Locate the cell with the specified text and output its [X, Y] center coordinate. 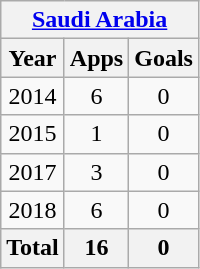
2014 [33, 96]
Apps [96, 58]
3 [96, 172]
Saudi Arabia [100, 20]
16 [96, 248]
Total [33, 248]
2018 [33, 210]
2017 [33, 172]
2015 [33, 134]
Year [33, 58]
Goals [164, 58]
1 [96, 134]
